Identify which cell holds the provided text, then report its [X, Y] central coordinate. 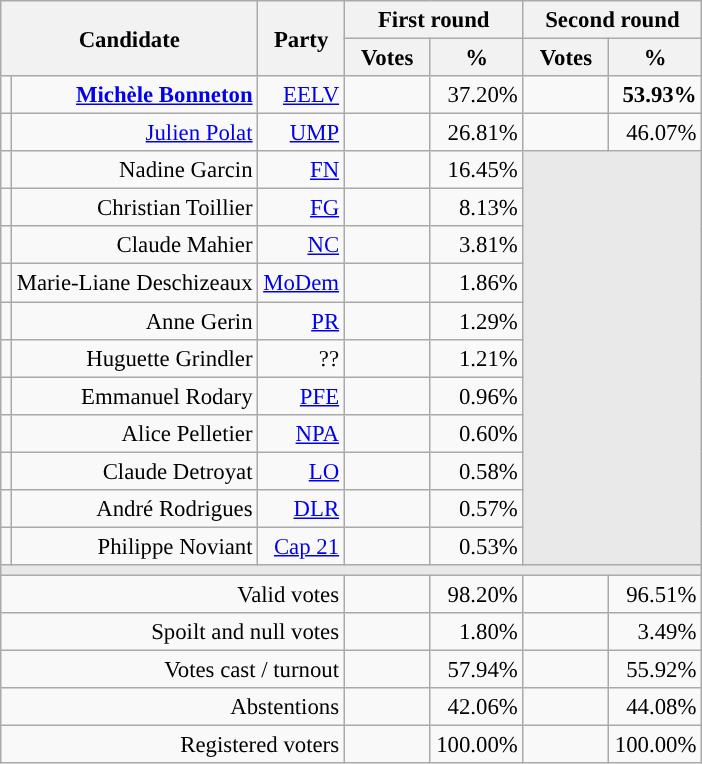
Julien Polat [134, 133]
1.80% [476, 632]
57.94% [476, 670]
Second round [612, 20]
Registered voters [173, 745]
Emmanuel Rodary [134, 396]
DLR [302, 509]
EELV [302, 95]
55.92% [656, 670]
1.21% [476, 358]
FG [302, 208]
Spoilt and null votes [173, 632]
Philippe Noviant [134, 546]
NPA [302, 433]
26.81% [476, 133]
42.06% [476, 707]
53.93% [656, 95]
46.07% [656, 133]
Nadine Garcin [134, 170]
André Rodrigues [134, 509]
98.20% [476, 594]
96.51% [656, 594]
MoDem [302, 283]
Marie-Liane Deschizeaux [134, 283]
PFE [302, 396]
1.86% [476, 283]
Anne Gerin [134, 321]
Cap 21 [302, 546]
FN [302, 170]
PR [302, 321]
UMP [302, 133]
Abstentions [173, 707]
First round [434, 20]
Party [302, 38]
Christian Toillier [134, 208]
37.20% [476, 95]
NC [302, 245]
?? [302, 358]
LO [302, 471]
Votes cast / turnout [173, 670]
8.13% [476, 208]
3.81% [476, 245]
0.53% [476, 546]
Valid votes [173, 594]
Michèle Bonneton [134, 95]
3.49% [656, 632]
Claude Detroyat [134, 471]
Alice Pelletier [134, 433]
0.58% [476, 471]
0.60% [476, 433]
1.29% [476, 321]
0.96% [476, 396]
16.45% [476, 170]
44.08% [656, 707]
Claude Mahier [134, 245]
Huguette Grindler [134, 358]
Candidate [130, 38]
0.57% [476, 509]
